Detect which cell encompasses the target text, then output its [X, Y] center coordinate. 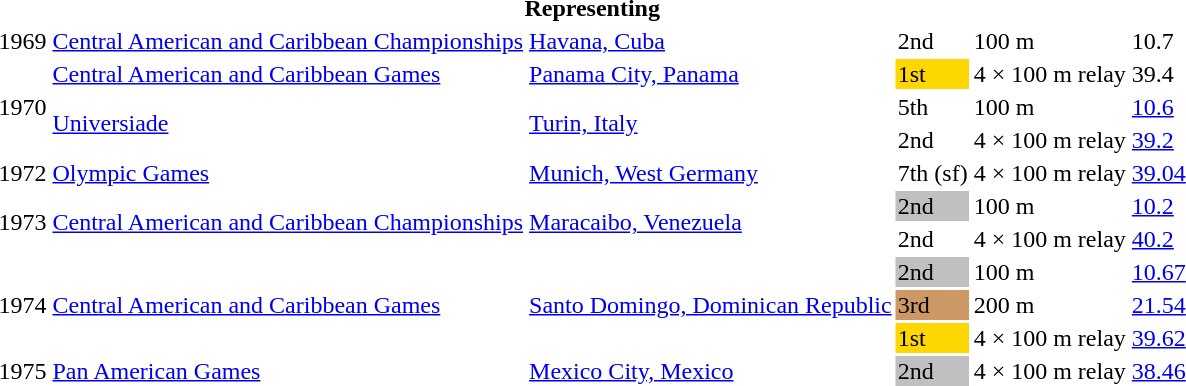
Pan American Games [288, 371]
Turin, Italy [711, 124]
5th [932, 107]
Maracaibo, Venezuela [711, 222]
Munich, West Germany [711, 173]
Havana, Cuba [711, 41]
Santo Domingo, Dominican Republic [711, 305]
Panama City, Panama [711, 74]
200 m [1050, 305]
7th (sf) [932, 173]
Olympic Games [288, 173]
Universiade [288, 124]
Mexico City, Mexico [711, 371]
3rd [932, 305]
